Provide the [X, Y] coordinate of the cell's center where the given text is located.  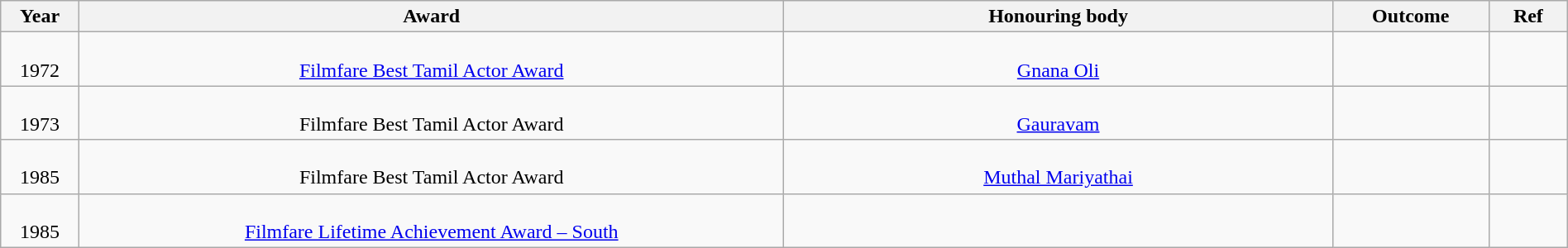
Honouring body [1059, 17]
Year [40, 17]
Ref [1528, 17]
1973 [40, 112]
Gauravam [1059, 112]
Award [432, 17]
Muthal Mariyathai [1059, 167]
1972 [40, 60]
Filmfare Lifetime Achievement Award – South [432, 220]
Gnana Oli [1059, 60]
Outcome [1411, 17]
